Capture the cell that displays the provided text and extract its (X, Y) central coordinate. 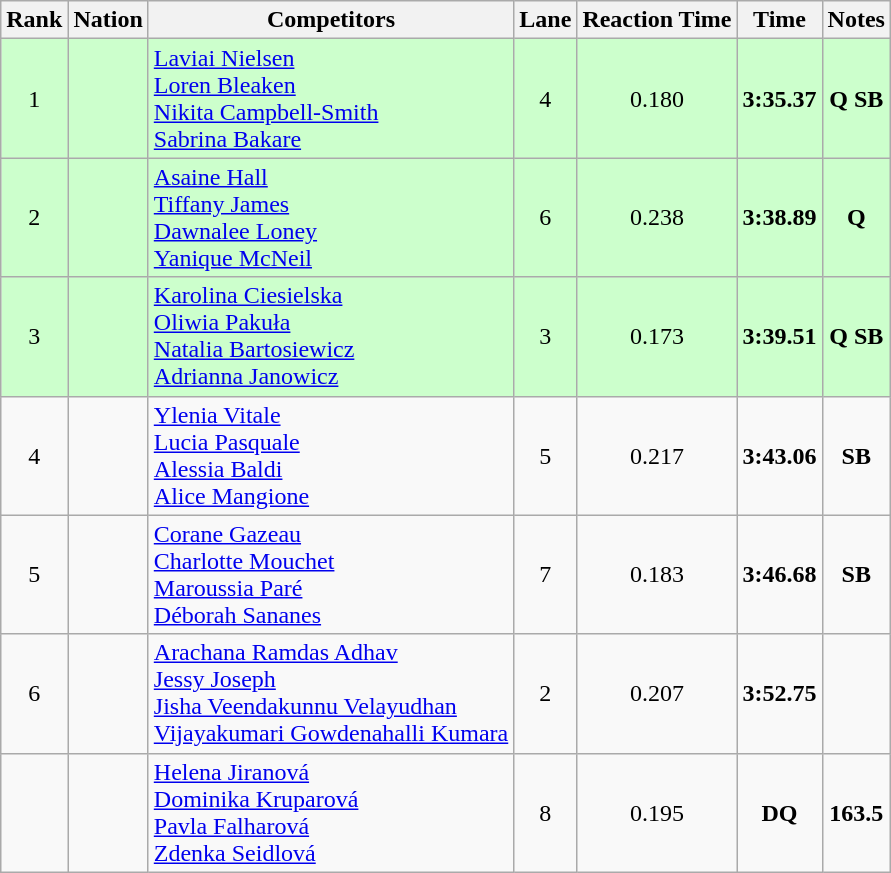
3:35.37 (780, 98)
Laviai NielsenLoren BleakenNikita Campbell-SmithSabrina Bakare (331, 98)
Helena JiranováDominika KruparováPavla FalharováZdenka Seidlová (331, 812)
Reaction Time (657, 20)
Ylenia VitaleLucia PasqualeAlessia BaldiAlice Mangione (331, 456)
1 (34, 98)
Q (856, 218)
3:52.75 (780, 694)
0.173 (657, 336)
Nation (108, 20)
DQ (780, 812)
163.5 (856, 812)
0.238 (657, 218)
Karolina CiesielskaOliwia PakułaNatalia BartosiewiczAdrianna Janowicz (331, 336)
0.183 (657, 574)
0.207 (657, 694)
Rank (34, 20)
8 (546, 812)
Notes (856, 20)
Competitors (331, 20)
3:43.06 (780, 456)
0.195 (657, 812)
Lane (546, 20)
0.217 (657, 456)
Time (780, 20)
3:39.51 (780, 336)
Asaine HallTiffany JamesDawnalee LoneyYanique McNeil (331, 218)
Corane GazeauCharlotte MouchetMaroussia ParéDéborah Sananes (331, 574)
3:46.68 (780, 574)
3:38.89 (780, 218)
Arachana Ramdas AdhavJessy JosephJisha Veendakunnu VelayudhanVijayakumari Gowdenahalli Kumara (331, 694)
7 (546, 574)
0.180 (657, 98)
